Capture the cell that displays the provided text and extract its [x, y] central coordinate. 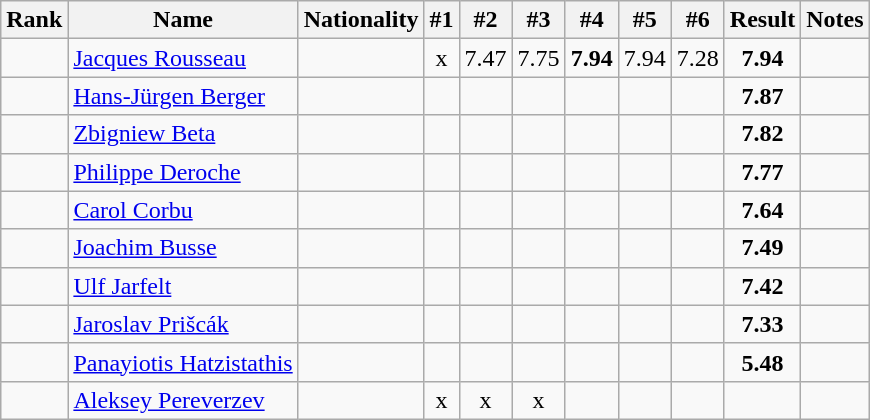
Panayiotis Hatzistathis [183, 362]
#2 [486, 20]
Result [762, 20]
7.47 [486, 58]
Jacques Rousseau [183, 58]
Hans-Jürgen Berger [183, 96]
Nationality [361, 20]
7.75 [538, 58]
7.87 [762, 96]
Aleksey Pereverzev [183, 400]
7.64 [762, 210]
7.42 [762, 286]
5.48 [762, 362]
Notes [835, 20]
Rank [34, 20]
#1 [442, 20]
7.28 [698, 58]
#4 [592, 20]
Joachim Busse [183, 248]
Jaroslav Prišcák [183, 324]
Ulf Jarfelt [183, 286]
Zbigniew Beta [183, 134]
#6 [698, 20]
7.49 [762, 248]
#3 [538, 20]
7.77 [762, 172]
Carol Corbu [183, 210]
Philippe Deroche [183, 172]
7.33 [762, 324]
#5 [644, 20]
Name [183, 20]
7.82 [762, 134]
